Output the (X, Y) coordinate of the center of the cell containing the given text.  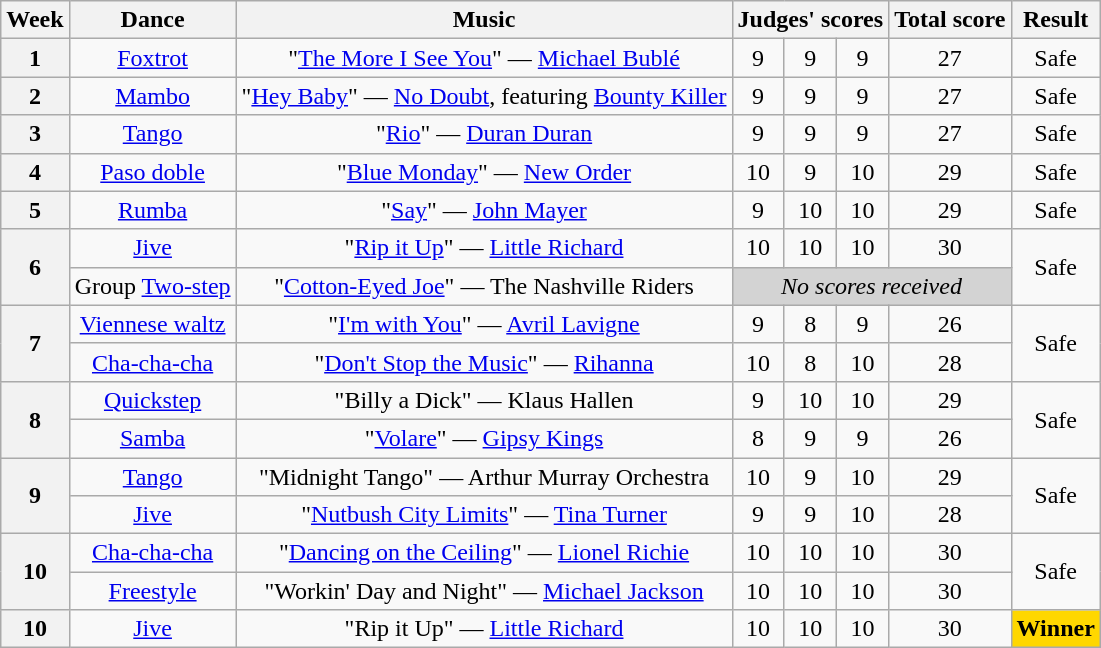
No scores received (872, 286)
4 (35, 172)
"Hey Baby" — No Doubt, featuring Bounty Killer (484, 96)
"Rio" — Duran Duran (484, 134)
Freestyle (152, 591)
"Nutbush City Limits" — Tina Turner (484, 515)
"Cotton-Eyed Joe" — The Nashville Riders (484, 286)
Total score (950, 20)
Paso doble (152, 172)
Result (1056, 20)
Dance (152, 20)
Quickstep (152, 400)
Winner (1056, 629)
"The More I See You" — Michael Bublé (484, 58)
Group Two-step (152, 286)
7 (35, 343)
Viennese waltz (152, 324)
3 (35, 134)
Rumba (152, 210)
1 (35, 58)
"Dancing on the Ceiling" — Lionel Richie (484, 553)
"Billy a Dick" — Klaus Hallen (484, 400)
Week (35, 20)
"Say" — John Mayer (484, 210)
Mambo (152, 96)
"I'm with You" — Avril Lavigne (484, 324)
Judges' scores (810, 20)
6 (35, 267)
Foxtrot (152, 58)
"Volare" — Gipsy Kings (484, 438)
2 (35, 96)
"Midnight Tango" — Arthur Murray Orchestra (484, 477)
"Blue Monday" — New Order (484, 172)
5 (35, 210)
Samba (152, 438)
Music (484, 20)
"Workin' Day and Night" — Michael Jackson (484, 591)
"Don't Stop the Music" — Rihanna (484, 362)
